From the cell containing the given text, extract its center point as [x, y] coordinate. 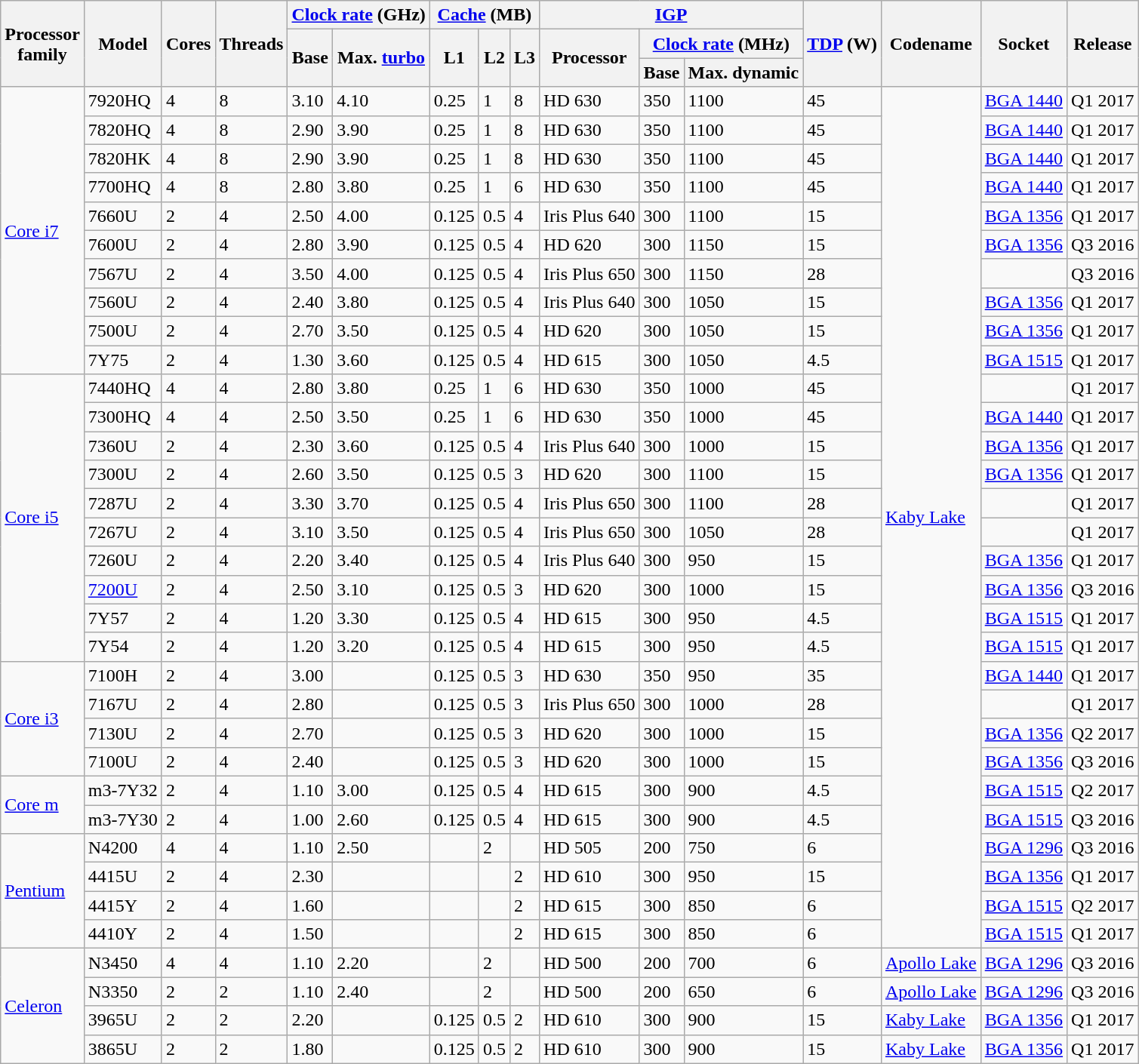
Processor family [42, 44]
7260U [122, 561]
7287U [122, 503]
7200U [122, 589]
Max. dynamic [743, 72]
Core i5 [42, 518]
1.30 [310, 360]
7167U [122, 704]
3865U [122, 1049]
Cache (MB) [485, 15]
Processor [590, 58]
7Y54 [122, 647]
Threads [251, 44]
7360U [122, 446]
m3-7Y32 [122, 790]
7Y75 [122, 360]
Code­name [931, 44]
7600U [122, 244]
N3450 [122, 963]
7Y57 [122, 618]
4415Y [122, 906]
7500U [122, 331]
7100U [122, 761]
Core m [42, 804]
7130U [122, 733]
N4200 [122, 848]
7567U [122, 273]
7820HQ [122, 130]
650 [743, 992]
35 [842, 675]
7560U [122, 302]
3.40 [382, 561]
Core i3 [42, 718]
N3350 [122, 992]
m3-7Y30 [122, 819]
4.10 [382, 101]
Socket [1024, 44]
3.70 [382, 503]
Cores [189, 44]
7660U [122, 216]
HD 505 [590, 848]
750 [743, 848]
IGP [672, 15]
1.50 [310, 934]
7100H [122, 675]
L3 [524, 58]
7820HK [122, 158]
Release [1103, 44]
1.00 [310, 819]
7920HQ [122, 101]
7440HQ [122, 389]
L2 [494, 58]
Clock rate (GHz) [359, 15]
7300U [122, 475]
3.20 [382, 647]
4415U [122, 877]
3965U [122, 1020]
7300HQ [122, 417]
1.60 [310, 906]
Clock rate (MHz) [722, 44]
7700HQ [122, 187]
Pentium [42, 891]
Celeron [42, 1006]
L1 [454, 58]
Core i7 [42, 231]
4410Y [122, 934]
Max. turbo [382, 58]
1.80 [310, 1049]
7267U [122, 532]
700 [743, 963]
Model [122, 44]
TDP (W) [842, 44]
